Locate the cell with the specified text and output its [x, y] center coordinate. 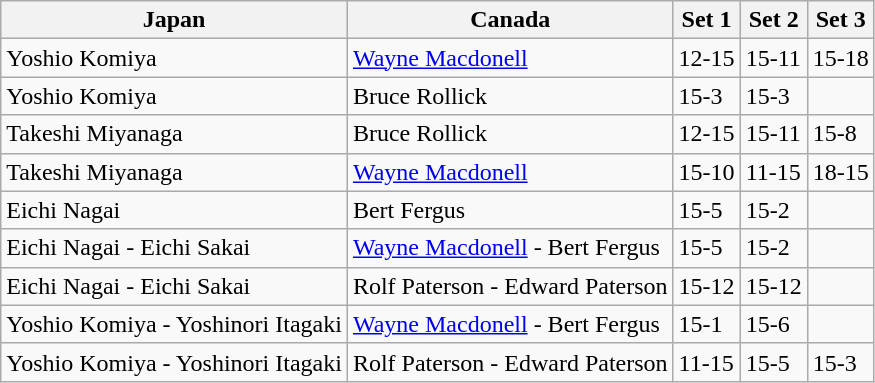
Set 1 [706, 20]
15-18 [840, 58]
Set 2 [774, 20]
18-15 [840, 172]
Canada [510, 20]
Bert Fergus [510, 210]
Set 3 [840, 20]
15-10 [706, 172]
15-8 [840, 134]
15-1 [706, 324]
15-6 [774, 324]
Japan [174, 20]
Eichi Nagai [174, 210]
